Scan for the cell matching the given text and deliver its (X, Y) coordinate at center. 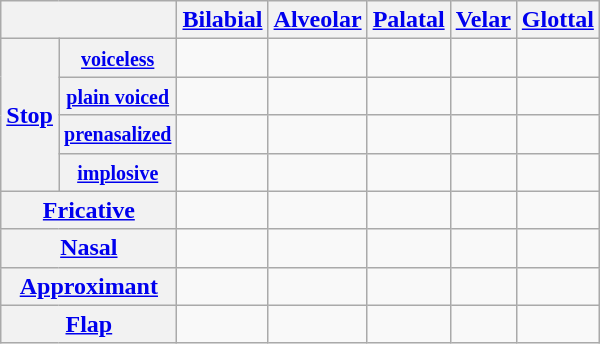
Approximant (89, 286)
Alveolar (318, 20)
Flap (89, 324)
plain voiced (117, 96)
Nasal (89, 248)
Fricative (89, 210)
Velar (483, 20)
voiceless (117, 58)
Stop (30, 115)
prenasalized (117, 134)
Glottal (558, 20)
implosive (117, 172)
Palatal (408, 20)
Bilabial (222, 20)
